Detect which cell encompasses the target text, then output its (x, y) center coordinate. 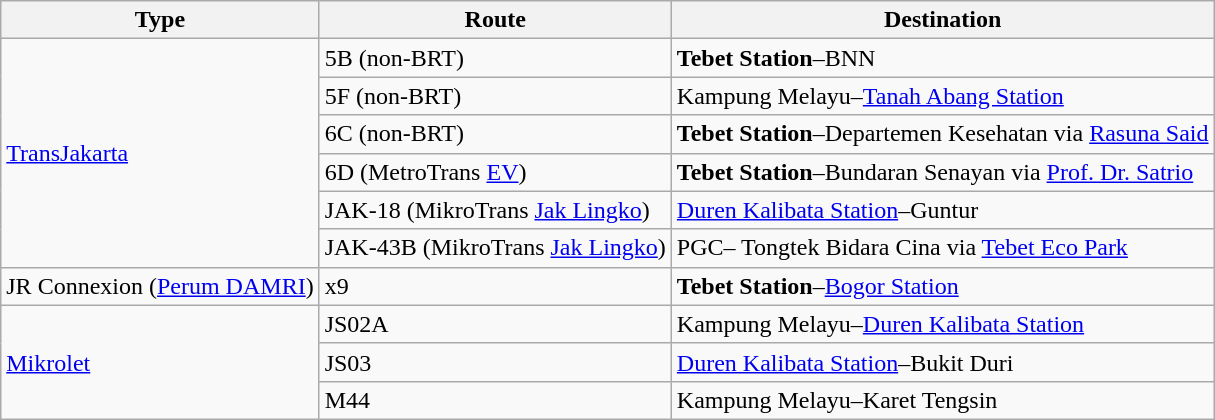
M44 (495, 400)
Type (160, 20)
JS02A (495, 324)
6C (non-BRT) (495, 134)
x9 (495, 286)
JR Connexion (Perum DAMRI) (160, 286)
5B (non-BRT) (495, 58)
Tebet Station–Departemen Kesehatan via Rasuna Said (942, 134)
Destination (942, 20)
TransJakarta (160, 153)
PGC– Tongtek Bidara Cina via Tebet Eco Park (942, 248)
Tebet Station–BNN (942, 58)
Kampung Melayu–Karet Tengsin (942, 400)
Duren Kalibata Station–Guntur (942, 210)
Mikrolet (160, 362)
Route (495, 20)
Kampung Melayu–Tanah Abang Station (942, 96)
Tebet Station–Bundaran Senayan via Prof. Dr. Satrio (942, 172)
Kampung Melayu–Duren Kalibata Station (942, 324)
6D (MetroTrans EV) (495, 172)
JAK-43B (MikroTrans Jak Lingko) (495, 248)
5F (non-BRT) (495, 96)
Duren Kalibata Station–Bukit Duri (942, 362)
JAK-18 (MikroTrans Jak Lingko) (495, 210)
Tebet Station–Bogor Station (942, 286)
JS03 (495, 362)
